Output the (X, Y) coordinate of the center of the cell containing the given text.  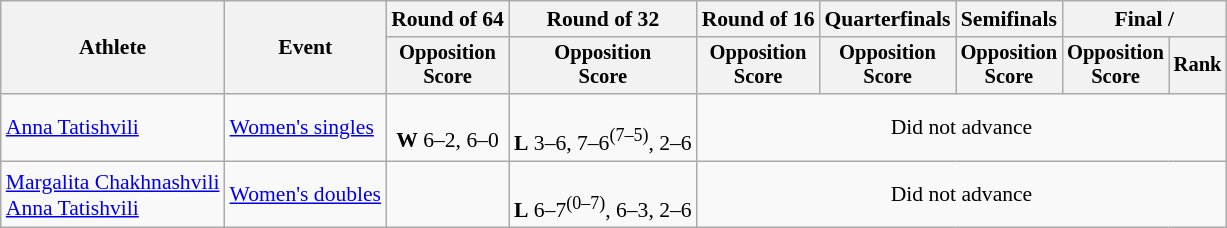
Semifinals (1010, 19)
Women's doubles (306, 194)
Quarterfinals (888, 19)
Anna Tatishvili (113, 128)
L 6–7(0–7), 6–3, 2–6 (603, 194)
Athlete (113, 48)
Final / (1144, 19)
Rank (1198, 66)
Event (306, 48)
Round of 32 (603, 19)
Round of 64 (448, 19)
Round of 16 (758, 19)
Margalita ChakhnashviliAnna Tatishvili (113, 194)
L 3–6, 7–6(7–5), 2–6 (603, 128)
Women's singles (306, 128)
W 6–2, 6–0 (448, 128)
